Detect which cell encompasses the target text, then output its (x, y) center coordinate. 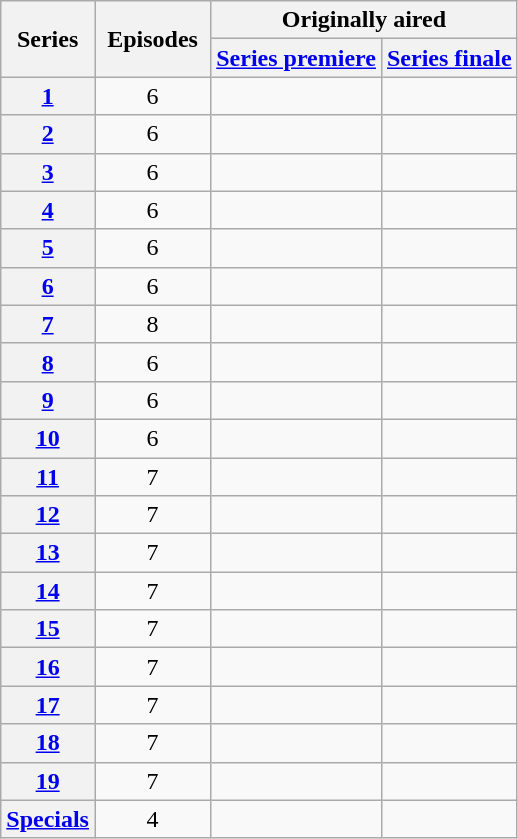
2 (48, 134)
16 (48, 667)
10 (48, 438)
18 (48, 743)
Series premiere (296, 58)
11 (48, 477)
3 (48, 172)
13 (48, 553)
19 (48, 781)
Originally aired (364, 20)
17 (48, 705)
14 (48, 591)
Series finale (449, 58)
Series (48, 39)
Episodes (152, 39)
1 (48, 96)
5 (48, 248)
12 (48, 515)
15 (48, 629)
9 (48, 400)
Specials (48, 819)
